Return [x, y] of the center of cell containing provided text 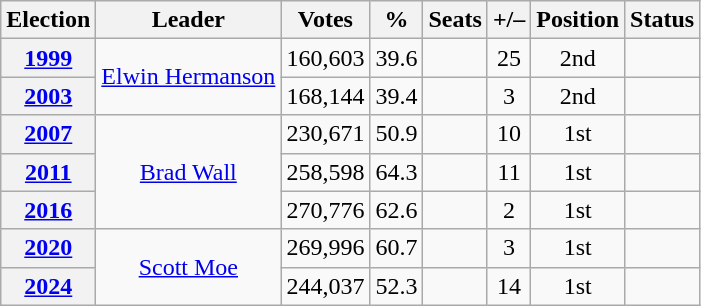
270,776 [326, 210]
2020 [48, 248]
10 [508, 134]
2024 [48, 286]
62.6 [396, 210]
160,603 [326, 58]
1999 [48, 58]
% [396, 20]
Scott Moe [188, 267]
2007 [48, 134]
230,671 [326, 134]
Elwin Hermanson [188, 77]
Votes [326, 20]
168,144 [326, 96]
Position [578, 20]
39.4 [396, 96]
39.6 [396, 58]
64.3 [396, 172]
50.9 [396, 134]
269,996 [326, 248]
Leader [188, 20]
52.3 [396, 286]
25 [508, 58]
Status [662, 20]
11 [508, 172]
258,598 [326, 172]
Seats [455, 20]
Election [48, 20]
2003 [48, 96]
+/– [508, 20]
2016 [48, 210]
60.7 [396, 248]
14 [508, 286]
2 [508, 210]
Brad Wall [188, 172]
2011 [48, 172]
244,037 [326, 286]
